Identify which cell holds the provided text, then report its (x, y) central coordinate. 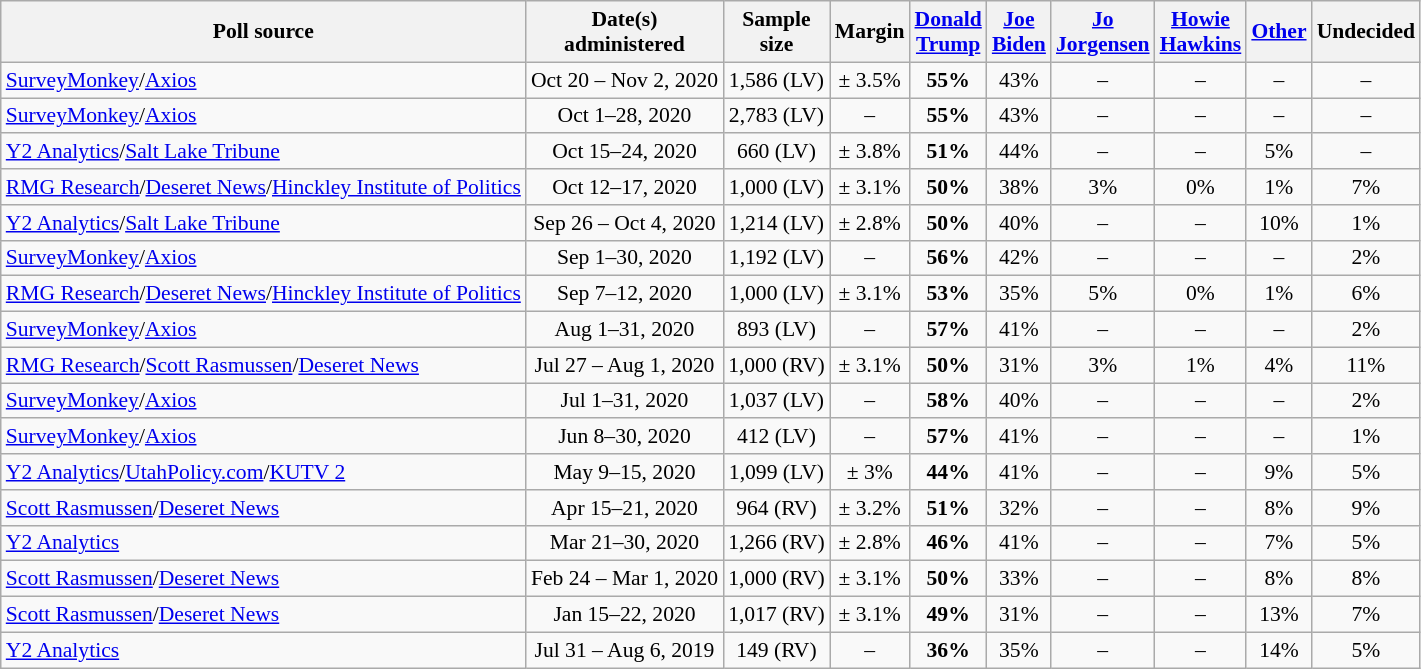
Jul 1–31, 2020 (624, 401)
Samplesize (776, 32)
13% (1278, 615)
Oct 1–28, 2020 (624, 116)
RMG Research/Scott Rasmussen/Deseret News (264, 365)
Apr 15–21, 2020 (624, 508)
56% (948, 258)
Date(s)administered (624, 32)
6% (1366, 294)
HowieHawkins (1201, 32)
4% (1278, 365)
Jul 27 – Aug 1, 2020 (624, 365)
Other (1278, 32)
38% (1019, 187)
Oct 20 – Nov 2, 2020 (624, 80)
11% (1366, 365)
Margin (870, 32)
1,099 (LV) (776, 472)
58% (948, 401)
33% (1019, 579)
Feb 24 – Mar 1, 2020 (624, 579)
10% (1278, 223)
± 3.8% (870, 152)
53% (948, 294)
JoJorgensen (1103, 32)
± 3.2% (870, 508)
49% (948, 615)
May 9–15, 2020 (624, 472)
14% (1278, 650)
Oct 12–17, 2020 (624, 187)
1,037 (LV) (776, 401)
Y2 Analytics/UtahPolicy.com/KUTV 2 (264, 472)
1,214 (LV) (776, 223)
Undecided (1366, 32)
Oct 15–24, 2020 (624, 152)
± 3.5% (870, 80)
Poll source (264, 32)
893 (LV) (776, 330)
DonaldTrump (948, 32)
149 (RV) (776, 650)
412 (LV) (776, 437)
Sep 7–12, 2020 (624, 294)
1,017 (RV) (776, 615)
Sep 26 – Oct 4, 2020 (624, 223)
32% (1019, 508)
Mar 21–30, 2020 (624, 543)
Sep 1–30, 2020 (624, 258)
964 (RV) (776, 508)
42% (1019, 258)
1,586 (LV) (776, 80)
± 3% (870, 472)
Jan 15–22, 2020 (624, 615)
1,266 (RV) (776, 543)
Jul 31 – Aug 6, 2019 (624, 650)
1,192 (LV) (776, 258)
46% (948, 543)
Aug 1–31, 2020 (624, 330)
2,783 (LV) (776, 116)
660 (LV) (776, 152)
Jun 8–30, 2020 (624, 437)
JoeBiden (1019, 32)
36% (948, 650)
